Return (x, y) of the center of cell containing provided text 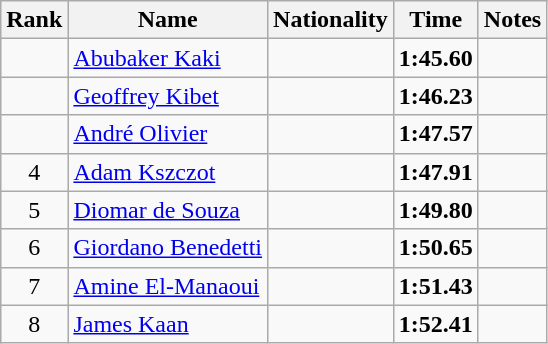
1:51.43 (436, 286)
Amine El-Manaoui (168, 286)
Rank (34, 20)
André Olivier (168, 134)
Name (168, 20)
Notes (512, 20)
Diomar de Souza (168, 210)
1:46.23 (436, 96)
Giordano Benedetti (168, 248)
James Kaan (168, 324)
7 (34, 286)
1:45.60 (436, 58)
5 (34, 210)
Geoffrey Kibet (168, 96)
1:47.57 (436, 134)
1:50.65 (436, 248)
6 (34, 248)
8 (34, 324)
Nationality (331, 20)
Time (436, 20)
Abubaker Kaki (168, 58)
1:47.91 (436, 172)
1:49.80 (436, 210)
Adam Kszczot (168, 172)
4 (34, 172)
1:52.41 (436, 324)
